For the text-containing cell, return its midpoint in [x, y] coordinate format. 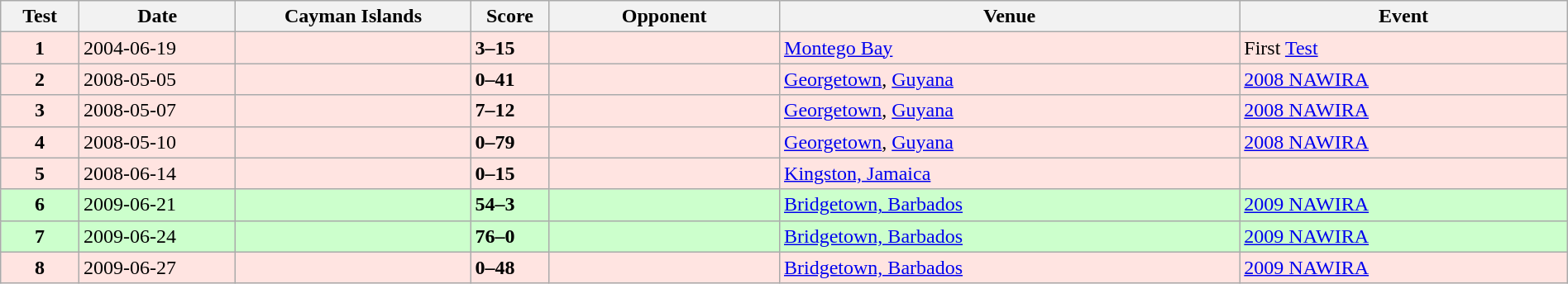
2009-06-27 [157, 267]
3 [40, 111]
5 [40, 173]
76–0 [509, 236]
2004-06-19 [157, 48]
2008-05-05 [157, 79]
Score [509, 17]
2008-05-07 [157, 111]
6 [40, 205]
3–15 [509, 48]
8 [40, 267]
0–41 [509, 79]
2 [40, 79]
Event [1403, 17]
1 [40, 48]
Opponent [665, 17]
2009-06-24 [157, 236]
7–12 [509, 111]
2008-06-14 [157, 173]
Cayman Islands [353, 17]
Venue [1010, 17]
4 [40, 142]
54–3 [509, 205]
Kingston, Jamaica [1010, 173]
0–15 [509, 173]
Montego Bay [1010, 48]
2009-06-21 [157, 205]
Test [40, 17]
7 [40, 236]
0–48 [509, 267]
0–79 [509, 142]
2008-05-10 [157, 142]
First Test [1403, 48]
Date [157, 17]
